Pinpoint the cell where the given text exists, returning its [X, Y] midpoint coordinate. 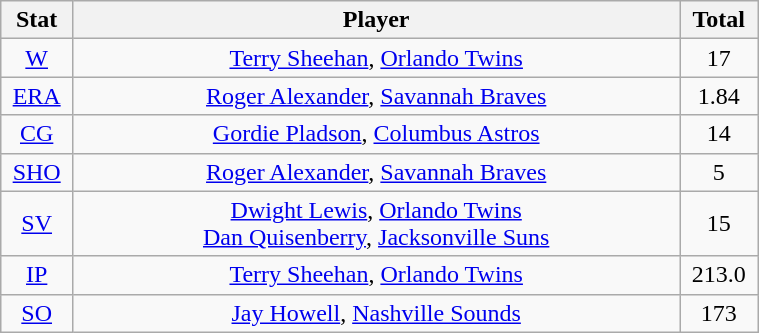
Stat [37, 20]
213.0 [719, 275]
SHO [37, 172]
W [37, 58]
Gordie Pladson, Columbus Astros [376, 134]
Player [376, 20]
1.84 [719, 96]
Dwight Lewis, Orlando Twins Dan Quisenberry, Jacksonville Suns [376, 224]
SO [37, 313]
Total [719, 20]
14 [719, 134]
Jay Howell, Nashville Sounds [376, 313]
17 [719, 58]
IP [37, 275]
5 [719, 172]
SV [37, 224]
CG [37, 134]
15 [719, 224]
173 [719, 313]
ERA [37, 96]
